Locate the cell with the specified text and output its [x, y] center coordinate. 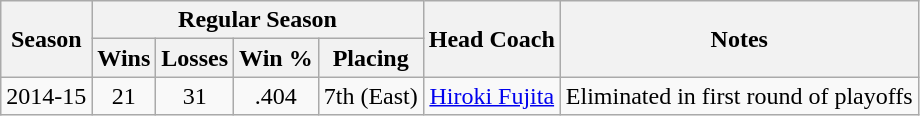
Losses [195, 58]
Placing [370, 58]
Head Coach [492, 39]
Regular Season [258, 20]
Hiroki Fujita [492, 96]
.404 [276, 96]
Eliminated in first round of playoffs [739, 96]
Season [46, 39]
Win % [276, 58]
Notes [739, 39]
2014-15 [46, 96]
31 [195, 96]
21 [124, 96]
7th (East) [370, 96]
Wins [124, 58]
